Pinpoint the cell where the given text exists, returning its (X, Y) midpoint coordinate. 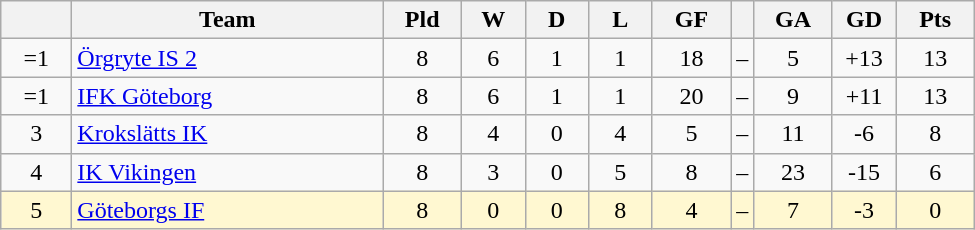
IFK Göteborg (228, 96)
Pld (422, 20)
23 (794, 172)
+13 (864, 58)
18 (692, 58)
L (621, 20)
IK Vikingen (228, 172)
20 (692, 96)
GD (864, 20)
Krokslätts IK (228, 134)
-6 (864, 134)
-3 (864, 210)
W (493, 20)
D (557, 20)
9 (794, 96)
Örgryte IS 2 (228, 58)
11 (794, 134)
+11 (864, 96)
GA (794, 20)
Pts (936, 20)
7 (794, 210)
GF (692, 20)
Team (228, 20)
Göteborgs IF (228, 210)
-15 (864, 172)
